Provide the [x, y] coordinate of the cell's center where the given text is located.  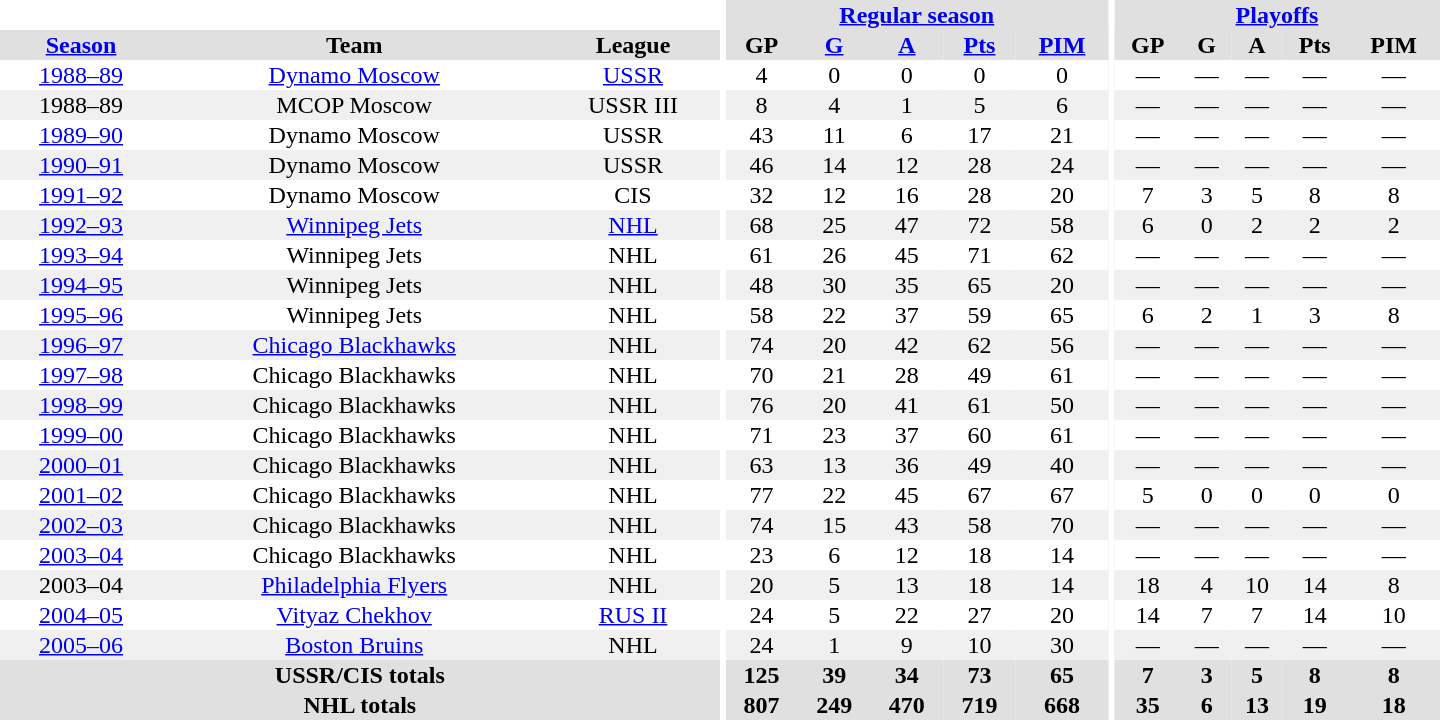
16 [908, 195]
CIS [632, 195]
Boston Bruins [354, 645]
27 [980, 615]
1990–91 [81, 165]
1991–92 [81, 195]
Season [81, 45]
2004–05 [81, 615]
1989–90 [81, 135]
47 [908, 225]
2005–06 [81, 645]
Vityaz Chekhov [354, 615]
807 [762, 705]
50 [1062, 405]
Playoffs [1277, 15]
249 [834, 705]
NHL totals [360, 705]
1992–93 [81, 225]
77 [762, 495]
MCOP Moscow [354, 105]
36 [908, 465]
68 [762, 225]
2002–03 [81, 525]
19 [1314, 705]
60 [980, 435]
42 [908, 345]
1995–96 [81, 315]
Regular season [916, 15]
1993–94 [81, 255]
73 [980, 675]
2000–01 [81, 465]
125 [762, 675]
USSR III [632, 105]
72 [980, 225]
2001–02 [81, 495]
40 [1062, 465]
63 [762, 465]
Team [354, 45]
76 [762, 405]
RUS II [632, 615]
17 [980, 135]
719 [980, 705]
56 [1062, 345]
1994–95 [81, 285]
Philadelphia Flyers [354, 585]
41 [908, 405]
15 [834, 525]
9 [908, 645]
46 [762, 165]
1997–98 [81, 375]
1998–99 [81, 405]
11 [834, 135]
USSR/CIS totals [360, 675]
668 [1062, 705]
59 [980, 315]
39 [834, 675]
34 [908, 675]
48 [762, 285]
25 [834, 225]
1999–00 [81, 435]
1996–97 [81, 345]
26 [834, 255]
32 [762, 195]
470 [908, 705]
League [632, 45]
